Return (X, Y) of the center of cell containing provided text 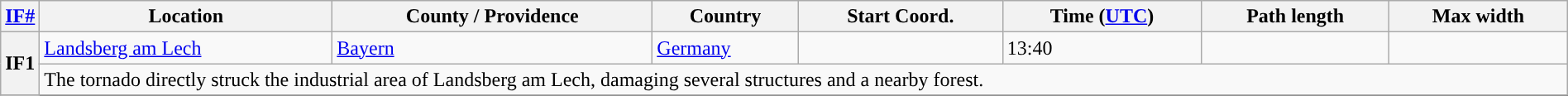
Start Coord. (900, 17)
13:40 (1102, 48)
Country (726, 17)
IF# (20, 17)
IF1 (20, 64)
Bayern (493, 48)
County / Providence (493, 17)
The tornado directly struck the industrial area of Landsberg am Lech, damaging several structures and a nearby forest. (804, 79)
Germany (726, 48)
Path length (1295, 17)
Time (UTC) (1102, 17)
Location (186, 17)
Landsberg am Lech (186, 48)
Max width (1479, 17)
